Output the (X, Y) coordinate of the center of the cell containing the given text.  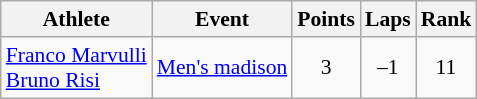
Event (222, 19)
Franco MarvulliBruno Risi (76, 68)
3 (326, 68)
Points (326, 19)
Rank (446, 19)
Athlete (76, 19)
11 (446, 68)
Laps (388, 19)
–1 (388, 68)
Men's madison (222, 68)
